Search for the cell housing the specified text and yield its (X, Y) center coordinate. 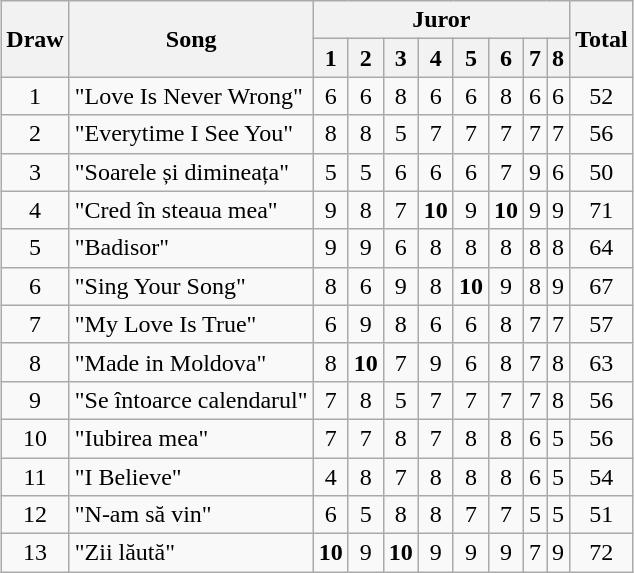
"I Believe" (191, 477)
"My Love Is True" (191, 324)
50 (602, 172)
Juror (441, 20)
"Love Is Never Wrong" (191, 96)
12 (35, 515)
71 (602, 210)
"Iubirea mea" (191, 438)
"Badisor" (191, 248)
63 (602, 362)
"Se întoarce calendarul" (191, 400)
13 (35, 553)
57 (602, 324)
"Cred în steaua mea" (191, 210)
"Everytime I See You" (191, 134)
67 (602, 286)
"Sing Your Song" (191, 286)
72 (602, 553)
"Made in Moldova" (191, 362)
52 (602, 96)
11 (35, 477)
"Zii lăută" (191, 553)
51 (602, 515)
"N-am să vin" (191, 515)
64 (602, 248)
54 (602, 477)
"Soarele și dimineața" (191, 172)
Total (602, 39)
Draw (35, 39)
Song (191, 39)
